Scan for the cell matching the given text and deliver its [x, y] coordinate at center. 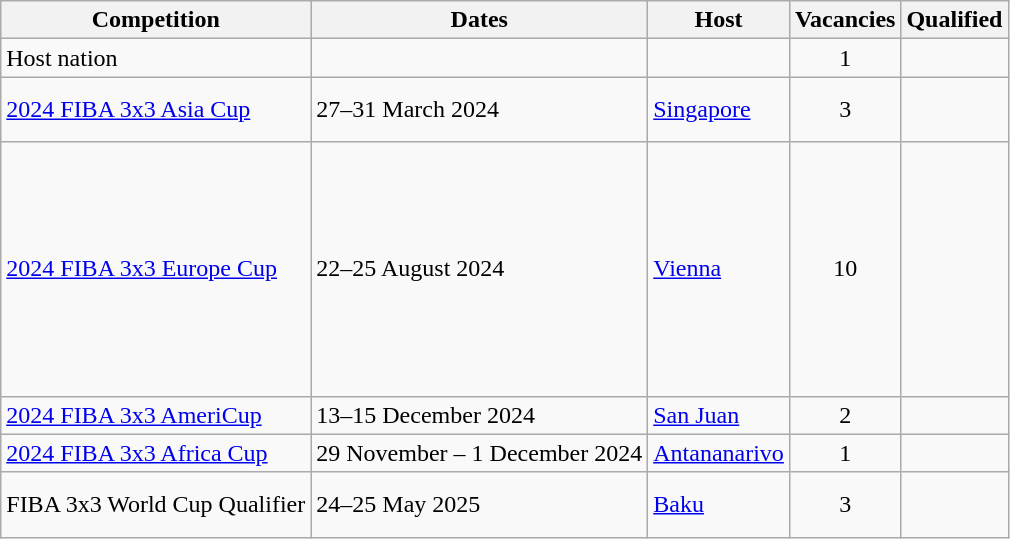
San Juan [719, 415]
Host nation [156, 58]
Dates [480, 20]
2024 FIBA 3x3 AmeriCup [156, 415]
Antananarivo [719, 453]
2024 FIBA 3x3 Asia Cup [156, 110]
Baku [719, 504]
Singapore [719, 110]
24–25 May 2025 [480, 504]
2024 FIBA 3x3 Africa Cup [156, 453]
22–25 August 2024 [480, 269]
Qualified [954, 20]
Vienna [719, 269]
2024 FIBA 3x3 Europe Cup [156, 269]
29 November – 1 December 2024 [480, 453]
Competition [156, 20]
13–15 December 2024 [480, 415]
2 [845, 415]
Host [719, 20]
Vacancies [845, 20]
10 [845, 269]
FIBA 3x3 World Cup Qualifier [156, 504]
27–31 March 2024 [480, 110]
